From the cell containing the given text, extract its center point as [X, Y] coordinate. 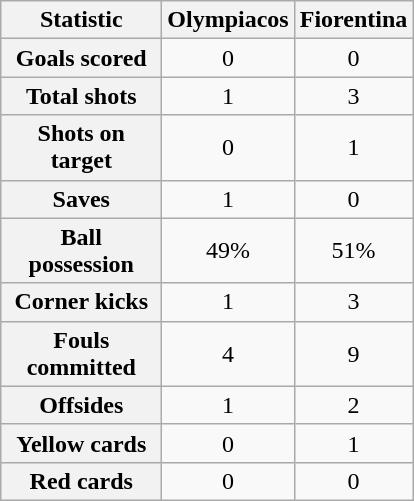
Olympiacos [228, 20]
Offsides [82, 405]
Yellow cards [82, 443]
Shots on target [82, 148]
Corner kicks [82, 302]
Saves [82, 199]
Total shots [82, 96]
Fiorentina [354, 20]
Ball possession [82, 250]
49% [228, 250]
51% [354, 250]
2 [354, 405]
Fouls committed [82, 354]
9 [354, 354]
Statistic [82, 20]
Goals scored [82, 58]
Red cards [82, 481]
4 [228, 354]
